Return the (x, y) coordinate for the center point of the cell that contains the specified text.  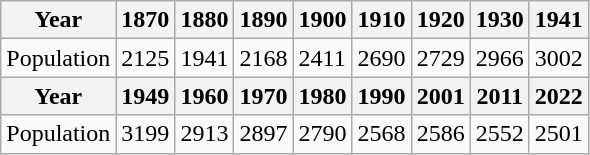
2913 (204, 134)
2552 (500, 134)
1990 (382, 96)
2001 (440, 96)
2790 (322, 134)
1870 (146, 20)
2586 (440, 134)
2729 (440, 58)
1920 (440, 20)
3002 (558, 58)
2966 (500, 58)
1890 (264, 20)
1970 (264, 96)
2897 (264, 134)
1960 (204, 96)
2411 (322, 58)
1900 (322, 20)
1980 (322, 96)
2168 (264, 58)
1930 (500, 20)
1880 (204, 20)
2690 (382, 58)
2501 (558, 134)
2011 (500, 96)
1949 (146, 96)
1910 (382, 20)
2125 (146, 58)
3199 (146, 134)
2568 (382, 134)
2022 (558, 96)
